Output the [X, Y] coordinate of the center of the cell containing the given text.  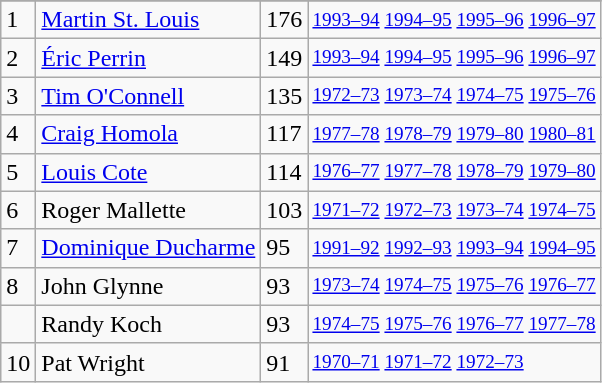
8 [18, 286]
149 [284, 58]
103 [284, 210]
1970–71 1971–72 1972–73 [454, 362]
Dominique Ducharme [148, 248]
Craig Homola [148, 134]
Pat Wright [148, 362]
Louis Cote [148, 172]
Roger Mallette [148, 210]
1991–92 1992–93 1993–94 1994–95 [454, 248]
135 [284, 96]
1 [18, 20]
117 [284, 134]
1976–77 1977–78 1978–79 1979–80 [454, 172]
6 [18, 210]
5 [18, 172]
91 [284, 362]
7 [18, 248]
1977–78 1978–79 1979–80 1980–81 [454, 134]
1973–74 1974–75 1975–76 1976–77 [454, 286]
176 [284, 20]
Tim O'Connell [148, 96]
95 [284, 248]
1972–73 1973–74 1974–75 1975–76 [454, 96]
1974–75 1975–76 1976–77 1977–78 [454, 324]
4 [18, 134]
Éric Perrin [148, 58]
10 [18, 362]
1971–72 1972–73 1973–74 1974–75 [454, 210]
3 [18, 96]
John Glynne [148, 286]
2 [18, 58]
114 [284, 172]
Randy Koch [148, 324]
Martin St. Louis [148, 20]
